Provide the (x, y) coordinate of the cell's center where the given text is located.  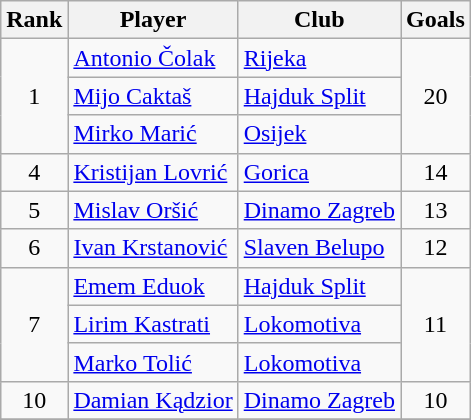
Kristijan Lovrić (153, 172)
14 (436, 172)
Player (153, 20)
Mislav Oršić (153, 210)
4 (34, 172)
Gorica (319, 172)
1 (34, 96)
Emem Eduok (153, 286)
Osijek (319, 134)
Rijeka (319, 58)
6 (34, 248)
11 (436, 324)
Mirko Marić (153, 134)
Antonio Čolak (153, 58)
Mijo Caktaš (153, 96)
20 (436, 96)
5 (34, 210)
Lirim Kastrati (153, 324)
7 (34, 324)
Ivan Krstanović (153, 248)
13 (436, 210)
Damian Kądzior (153, 400)
Marko Tolić (153, 362)
Rank (34, 20)
Goals (436, 20)
12 (436, 248)
Slaven Belupo (319, 248)
Club (319, 20)
